Return the (x, y) coordinate for the center point of the cell that contains the specified text.  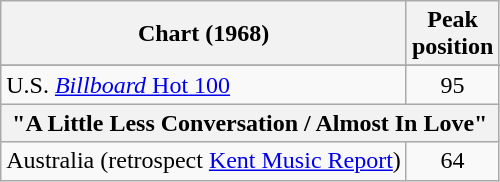
Australia (retrospect Kent Music Report) (204, 161)
Chart (1968) (204, 34)
U.S. Billboard Hot 100 (204, 85)
64 (452, 161)
95 (452, 85)
"A Little Less Conversation / Almost In Love" (250, 123)
Peakposition (452, 34)
